Return the (x, y) coordinate for the center point of the cell that contains the specified text.  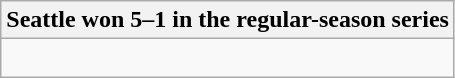
Seattle won 5–1 in the regular-season series (228, 20)
